Search for the cell housing the specified text and yield its [X, Y] center coordinate. 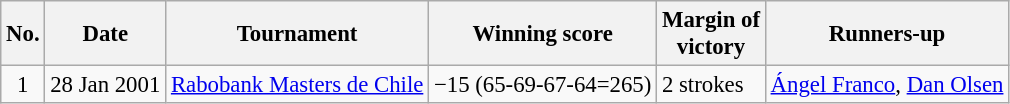
1 [23, 85]
Ángel Franco, Dan Olsen [886, 85]
Rabobank Masters de Chile [298, 85]
−15 (65-69-67-64=265) [543, 85]
Runners-up [886, 34]
Winning score [543, 34]
No. [23, 34]
2 strokes [712, 85]
28 Jan 2001 [106, 85]
Margin ofvictory [712, 34]
Date [106, 34]
Tournament [298, 34]
